Return (x, y) of the center of cell containing provided text 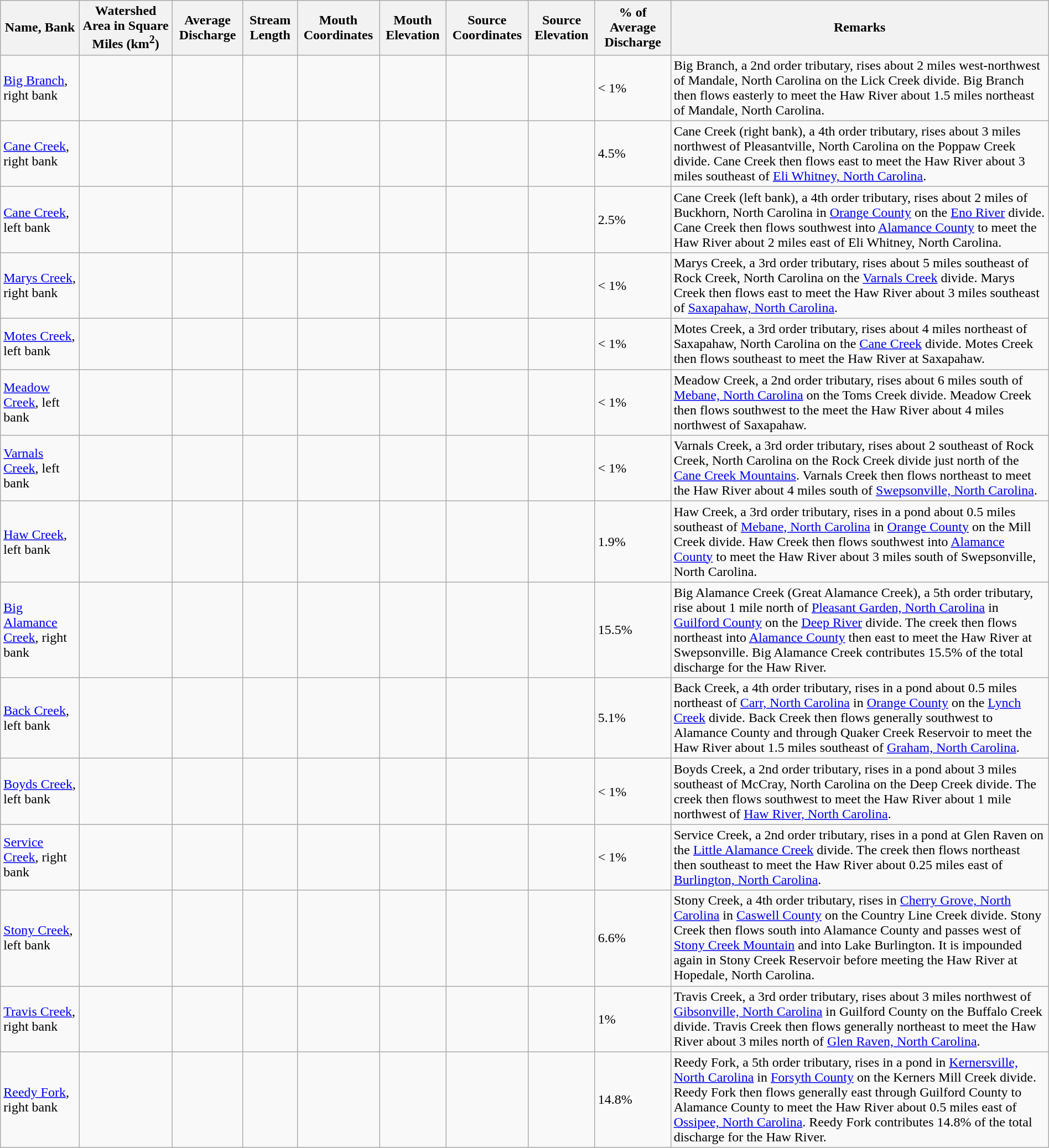
1% (633, 1019)
15.5% (633, 630)
Watershed Area in Square Miles (km2) (126, 28)
Big Alamance Creek, right bank (40, 630)
Cane Creek, left bank (40, 219)
Varnals Creek, left bank (40, 468)
Haw Creek, left bank (40, 542)
1.9% (633, 542)
5.1% (633, 718)
Service Creek, right bank (40, 858)
Travis Creek, right bank (40, 1019)
Source Coordinates (487, 28)
Remarks (860, 28)
4.5% (633, 154)
Reedy Fork, right bank (40, 1100)
Cane Creek, right bank (40, 154)
Boyds Creek, left bank (40, 791)
Stony Creek, left bank (40, 938)
% of Average Discharge (633, 28)
Big Branch, right bank (40, 87)
Mouth Coordinates (338, 28)
Stream Length (270, 28)
Meadow Creek, left bank (40, 403)
Back Creek, left bank (40, 718)
2.5% (633, 219)
Marys Creek, right bank (40, 285)
Name, Bank (40, 28)
Motes Creek, left bank (40, 344)
6.6% (633, 938)
Average Discharge (207, 28)
Source Elevation (562, 28)
Mouth Elevation (413, 28)
14.8% (633, 1100)
